From the cell containing the given text, extract its center point as [x, y] coordinate. 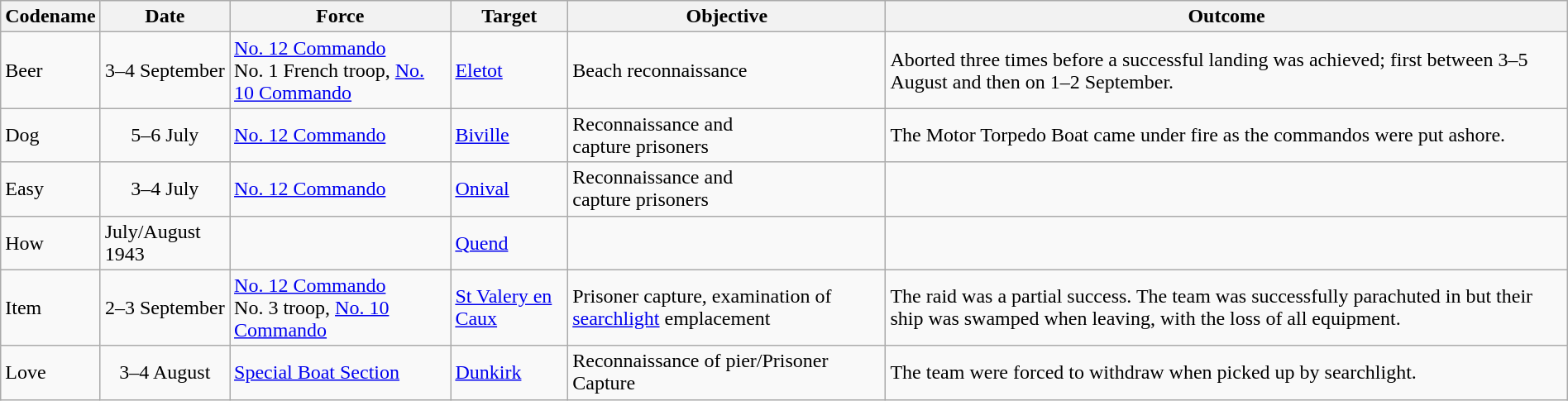
Biville [509, 136]
Force [341, 17]
5–6 July [165, 136]
How [50, 243]
Codename [50, 17]
Reconnaissance of pier/Prisoner Capture [727, 372]
The raid was a partial success. The team was successfully parachuted in but their ship was swamped when leaving, with the loss of all equipment. [1226, 308]
3–4 September [165, 70]
Beach reconnaissance [727, 70]
Outcome [1226, 17]
No. 12 CommandoNo. 1 French troop, No. 10 Commando [341, 70]
Quend [509, 243]
Dunkirk [509, 372]
St Valery en Caux [509, 308]
Aborted three times before a successful landing was achieved; first between 3–5 August and then on 1–2 September. [1226, 70]
Target [509, 17]
Beer [50, 70]
3–4 August [165, 372]
2–3 September [165, 308]
Love [50, 372]
The Motor Torpedo Boat came under fire as the commandos were put ashore. [1226, 136]
Objective [727, 17]
The team were forced to withdraw when picked up by searchlight. [1226, 372]
Special Boat Section [341, 372]
Prisoner capture, examination of searchlight emplacement [727, 308]
No. 12 CommandoNo. 3 troop, No. 10 Commando [341, 308]
3–4 July [165, 189]
Easy [50, 189]
July/August 1943 [165, 243]
Dog [50, 136]
Onival [509, 189]
Date [165, 17]
Eletot [509, 70]
Item [50, 308]
